Locate the cell with the specified text and output its [X, Y] center coordinate. 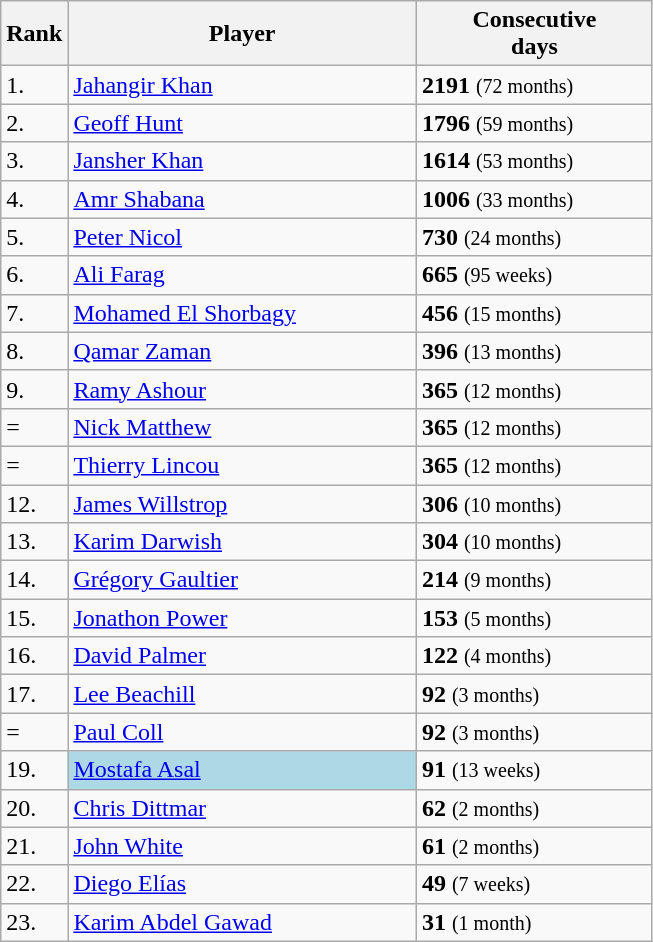
1796 (59 months) [534, 123]
Paul Coll [242, 732]
20. [34, 808]
13. [34, 542]
Geoff Hunt [242, 123]
15. [34, 618]
3. [34, 161]
Consecutivedays [534, 34]
Amr Shabana [242, 199]
John White [242, 846]
1614 (53 months) [534, 161]
22. [34, 884]
214 (9 months) [534, 580]
Karim Abdel Gawad [242, 922]
396 (13 months) [534, 351]
7. [34, 313]
Mohamed El Shorbagy [242, 313]
1. [34, 85]
Rank [34, 34]
Chris Dittmar [242, 808]
Nick Matthew [242, 427]
12. [34, 503]
Karim Darwish [242, 542]
2191 (72 months) [534, 85]
23. [34, 922]
Player [242, 34]
Mostafa Asal [242, 770]
61 (2 months) [534, 846]
Grégory Gaultier [242, 580]
Peter Nicol [242, 237]
153 (5 months) [534, 618]
19. [34, 770]
31 (1 month) [534, 922]
665 (95 weeks) [534, 275]
91 (13 weeks) [534, 770]
9. [34, 389]
James Willstrop [242, 503]
306 (10 months) [534, 503]
456 (15 months) [534, 313]
6. [34, 275]
Jahangir Khan [242, 85]
122 (4 months) [534, 656]
17. [34, 694]
1006 (33 months) [534, 199]
Ali Farag [242, 275]
Jonathon Power [242, 618]
8. [34, 351]
16. [34, 656]
49 (7 weeks) [534, 884]
Diego Elías [242, 884]
Lee Beachill [242, 694]
Ramy Ashour [242, 389]
4. [34, 199]
Qamar Zaman [242, 351]
Jansher Khan [242, 161]
62 (2 months) [534, 808]
2. [34, 123]
21. [34, 846]
304 (10 months) [534, 542]
David Palmer [242, 656]
5. [34, 237]
730 (24 months) [534, 237]
Thierry Lincou [242, 465]
14. [34, 580]
